Determine the [X, Y] coordinate at the center of the cell enclosing the given text.  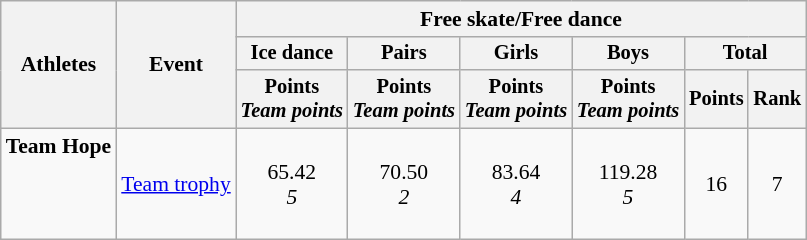
Ice dance [292, 54]
Pairs [404, 54]
Rank [777, 99]
70.502 [404, 184]
16 [716, 184]
Free skate/Free dance [521, 19]
Points [716, 99]
Total [745, 54]
Event [176, 64]
Girls [516, 54]
119.285 [628, 184]
Boys [628, 54]
83.644 [516, 184]
Team trophy [176, 184]
Athletes [58, 64]
Team Hope [58, 184]
7 [777, 184]
65.425 [292, 184]
